From the cell containing the given text, extract its center point as [x, y] coordinate. 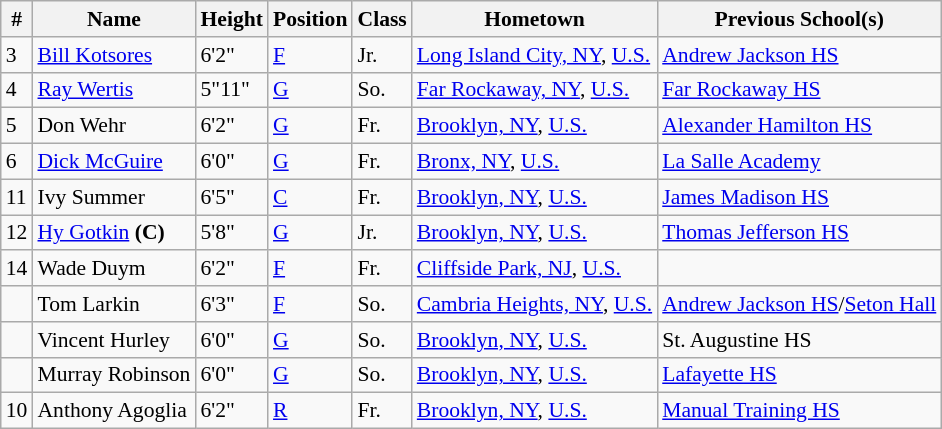
11 [17, 197]
Name [114, 19]
3 [17, 55]
Bill Kotsores [114, 55]
Andrew Jackson HS/Seton Hall [799, 304]
6'5" [231, 197]
12 [17, 233]
Lafayette HS [799, 375]
10 [17, 411]
Cambria Heights, NY, U.S. [534, 304]
Manual Training HS [799, 411]
Height [231, 19]
Dick McGuire [114, 162]
6'3" [231, 304]
4 [17, 90]
Far Rockaway HS [799, 90]
Bronx, NY, U.S. [534, 162]
Hy Gotkin (C) [114, 233]
Murray Robinson [114, 375]
Cliffside Park, NJ, U.S. [534, 269]
5'8" [231, 233]
Previous School(s) [799, 19]
Wade Duym [114, 269]
Andrew Jackson HS [799, 55]
6 [17, 162]
5 [17, 126]
James Madison HS [799, 197]
Position [310, 19]
5"11" [231, 90]
14 [17, 269]
Ray Wertis [114, 90]
La Salle Academy [799, 162]
Anthony Agoglia [114, 411]
St. Augustine HS [799, 340]
Far Rockaway, NY, U.S. [534, 90]
Class [382, 19]
Hometown [534, 19]
Don Wehr [114, 126]
C [310, 197]
Alexander Hamilton HS [799, 126]
Ivy Summer [114, 197]
Vincent Hurley [114, 340]
Long Island City, NY, U.S. [534, 55]
Thomas Jefferson HS [799, 233]
R [310, 411]
Tom Larkin [114, 304]
# [17, 19]
